Search for the cell housing the specified text and yield its (X, Y) center coordinate. 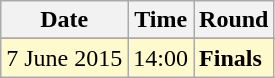
Round (234, 20)
Date (64, 20)
Time (161, 20)
Finals (234, 58)
14:00 (161, 58)
7 June 2015 (64, 58)
